Scan for the cell matching the given text and deliver its (x, y) coordinate at center. 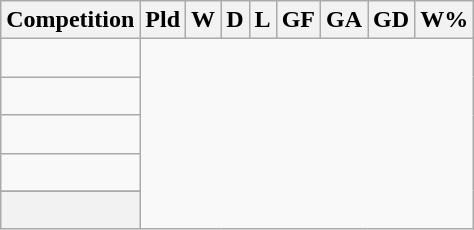
Pld (163, 20)
D (235, 20)
GA (344, 20)
W% (444, 20)
GD (392, 20)
W (204, 20)
GF (298, 20)
Competition (70, 20)
L (262, 20)
